Locate the cell with the specified text and output its [x, y] center coordinate. 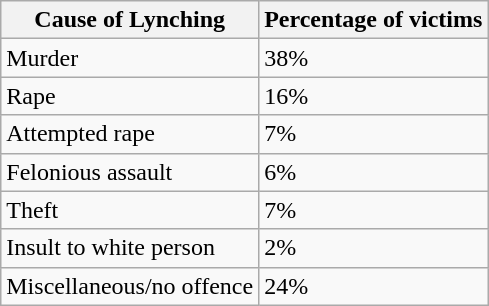
Insult to white person [130, 248]
Murder [130, 58]
16% [374, 96]
2% [374, 248]
6% [374, 172]
Percentage of victims [374, 20]
38% [374, 58]
Theft [130, 210]
Rape [130, 96]
Attempted rape [130, 134]
Miscellaneous/no offence [130, 286]
Felonious assault [130, 172]
Cause of Lynching [130, 20]
24% [374, 286]
